Find where the given text appears and provide that cell's center as [x, y] coordinate. 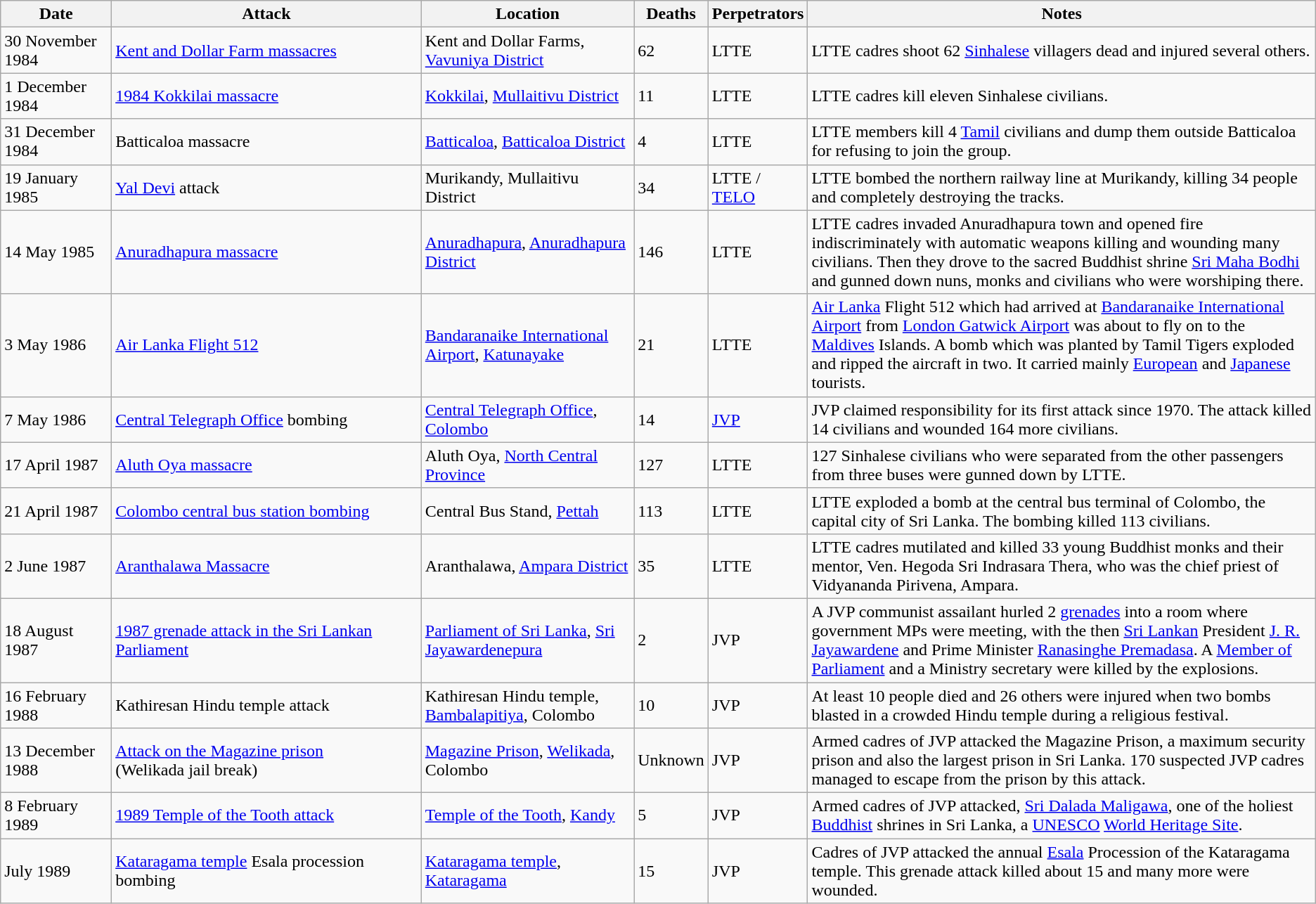
21 April 1987 [56, 510]
Unknown [671, 761]
Kathiresan Hindu temple, Bambalapitiya, Colombo [527, 704]
1 December 1984 [56, 96]
July 1989 [56, 871]
Attack [267, 14]
1984 Kokkilai massacre [267, 96]
At least 10 people died and 26 others were injured when two bombs blasted in a crowded Hindu temple during a religious festival. [1062, 704]
127 Sinhalese civilians who were separated from the other passengers from three buses were gunned down by LTTE. [1062, 465]
31 December 1984 [56, 142]
7 May 1986 [56, 419]
Aluth Oya massacre [267, 465]
127 [671, 465]
Notes [1062, 14]
LTTE members kill 4 Tamil civilians and dump them outside Batticaloa for refusing to join the group. [1062, 142]
16 February 1988 [56, 704]
Deaths [671, 14]
LTTE cadres kill eleven Sinhalese civilians. [1062, 96]
1989 Temple of the Tooth attack [267, 815]
Central Bus Stand, Pettah [527, 510]
17 April 1987 [56, 465]
Kent and Dollar Farms, Vavuniya District [527, 51]
13 December 1988 [56, 761]
113 [671, 510]
Armed cadres of JVP attacked, Sri Dalada Maligawa, one of the holiest Buddhist shrines in Sri Lanka, a UNESCO World Heritage Site. [1062, 815]
10 [671, 704]
Cadres of JVP attacked the annual Esala Procession of the Kataragama temple. This grenade attack killed about 15 and many more were wounded. [1062, 871]
Kataragama temple, Kataragama [527, 871]
Anuradhapura, Anuradhapura District [527, 252]
Aluth Oya, North Central Province [527, 465]
Kokkilai, Mullaitivu District [527, 96]
Kathiresan Hindu temple attack [267, 704]
8 February 1989 [56, 815]
Attack on the Magazine prison (Welikada jail break) [267, 761]
Date [56, 14]
LTTE bombed the northern railway line at Murikandy, killing 34 people and completely destroying the tracks. [1062, 187]
Kataragama temple Esala procession bombing [267, 871]
30 November 1984 [56, 51]
Location [527, 14]
3 May 1986 [56, 345]
4 [671, 142]
Murikandy, Mullaitivu District [527, 187]
Magazine Prison, Welikada, Colombo [527, 761]
Perpetrators [758, 14]
18 August 1987 [56, 640]
Temple of the Tooth, Kandy [527, 815]
5 [671, 815]
1987 grenade attack in the Sri Lankan Parliament [267, 640]
62 [671, 51]
19 January 1985 [56, 187]
146 [671, 252]
LTTE cadres shoot 62 Sinhalese villagers dead and injured several others. [1062, 51]
11 [671, 96]
Aranthalawa, Ampara District [527, 566]
Colombo central bus station bombing [267, 510]
Bandaranaike International Airport, Katunayake [527, 345]
JVP claimed responsibility for its first attack since 1970. The attack killed 14 civilians and wounded 164 more civilians. [1062, 419]
21 [671, 345]
Batticaloa massacre [267, 142]
34 [671, 187]
Aranthalawa Massacre [267, 566]
14 [671, 419]
15 [671, 871]
Batticaloa, Batticaloa District [527, 142]
LTTE / TELO [758, 187]
Anuradhapura massacre [267, 252]
14 May 1985 [56, 252]
2 [671, 640]
Central Telegraph Office, Colombo [527, 419]
LTTE exploded a bomb at the central bus terminal of Colombo, the capital city of Sri Lanka. The bombing killed 113 civilians. [1062, 510]
Central Telegraph Office bombing [267, 419]
2 June 1987 [56, 566]
Yal Devi attack [267, 187]
Parliament of Sri Lanka, Sri Jayawardenepura [527, 640]
Air Lanka Flight 512 [267, 345]
Kent and Dollar Farm massacres [267, 51]
35 [671, 566]
